Return [X, Y] of the center of cell containing provided text 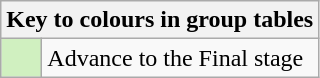
Advance to the Final stage [180, 58]
Key to colours in group tables [160, 20]
